Return the [X, Y] coordinate for the center point of the cell that contains the specified text.  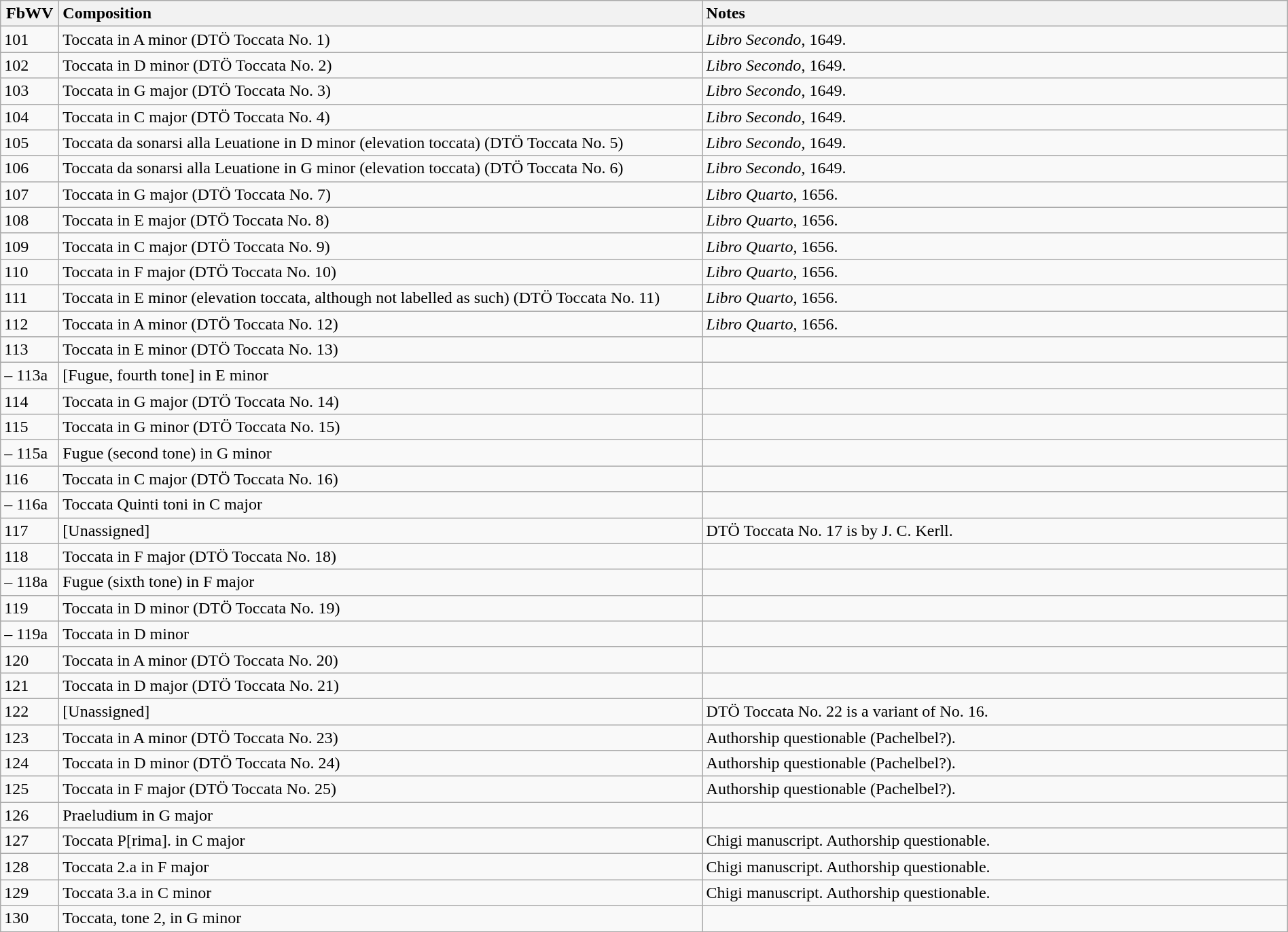
DTÖ Toccata No. 17 is by J. C. Kerll. [995, 531]
Toccata 2.a in F major [380, 867]
104 [30, 117]
Toccata in C major (DTÖ Toccata No. 4) [380, 117]
Toccata in G major (DTÖ Toccata No. 14) [380, 401]
Toccata in E minor (DTÖ Toccata No. 13) [380, 350]
– 118a [30, 582]
Fugue (second tone) in G minor [380, 453]
112 [30, 324]
Toccata in D minor (DTÖ Toccata No. 2) [380, 65]
Toccata in E major (DTÖ Toccata No. 8) [380, 220]
114 [30, 401]
Toccata in F major (DTÖ Toccata No. 10) [380, 272]
Toccata, tone 2, in G minor [380, 918]
119 [30, 608]
109 [30, 246]
103 [30, 91]
111 [30, 298]
Composition [380, 14]
– 116a [30, 505]
– 115a [30, 453]
101 [30, 39]
Fugue (sixth tone) in F major [380, 582]
126 [30, 815]
Toccata in F major (DTÖ Toccata No. 25) [380, 789]
106 [30, 168]
[Fugue, fourth tone] in E minor [380, 376]
105 [30, 143]
Toccata in C major (DTÖ Toccata No. 9) [380, 246]
115 [30, 427]
118 [30, 556]
Toccata in D minor [380, 634]
121 [30, 685]
125 [30, 789]
117 [30, 531]
124 [30, 764]
Toccata in A minor (DTÖ Toccata No. 12) [380, 324]
128 [30, 867]
DTÖ Toccata No. 22 is a variant of No. 16. [995, 711]
Toccata in D minor (DTÖ Toccata No. 19) [380, 608]
110 [30, 272]
107 [30, 194]
FbWV [30, 14]
– 113a [30, 376]
Toccata in A minor (DTÖ Toccata No. 1) [380, 39]
Toccata in G minor (DTÖ Toccata No. 15) [380, 427]
Toccata P[rima]. in C major [380, 841]
Toccata in G major (DTÖ Toccata No. 3) [380, 91]
Toccata in D minor (DTÖ Toccata No. 24) [380, 764]
120 [30, 660]
108 [30, 220]
Toccata in D major (DTÖ Toccata No. 21) [380, 685]
122 [30, 711]
123 [30, 737]
Toccata Quinti toni in C major [380, 505]
– 119a [30, 634]
102 [30, 65]
Toccata in E minor (elevation toccata, although not labelled as such) (DTÖ Toccata No. 11) [380, 298]
Praeludium in G major [380, 815]
127 [30, 841]
113 [30, 350]
Toccata in A minor (DTÖ Toccata No. 20) [380, 660]
Toccata 3.a in C minor [380, 893]
116 [30, 479]
Toccata da sonarsi alla Leuatione in D minor (elevation toccata) (DTÖ Toccata No. 5) [380, 143]
Toccata in F major (DTÖ Toccata No. 18) [380, 556]
Toccata in A minor (DTÖ Toccata No. 23) [380, 737]
Toccata in C major (DTÖ Toccata No. 16) [380, 479]
Toccata da sonarsi alla Leuatione in G minor (elevation toccata) (DTÖ Toccata No. 6) [380, 168]
130 [30, 918]
129 [30, 893]
Notes [995, 14]
Toccata in G major (DTÖ Toccata No. 7) [380, 194]
